Search for the cell housing the specified text and yield its [x, y] center coordinate. 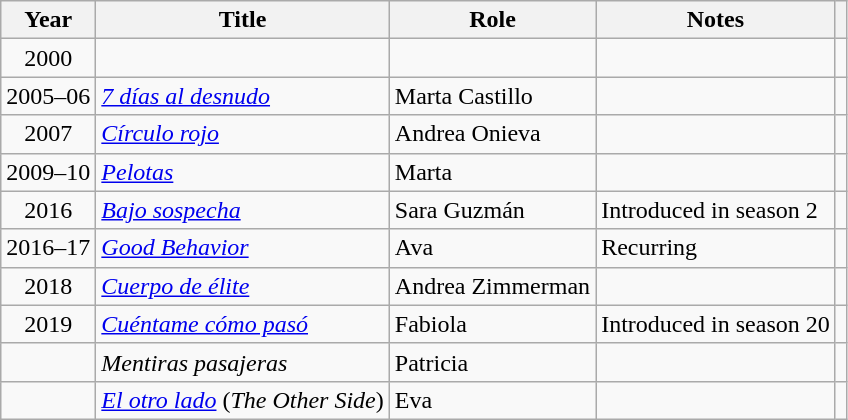
2016 [48, 210]
Pelotas [242, 172]
Mentiras pasajeras [242, 362]
Eva [492, 400]
Good Behavior [242, 248]
Patricia [492, 362]
Role [492, 20]
Recurring [716, 248]
Cuerpo de élite [242, 286]
Introduced in season 2 [716, 210]
Title [242, 20]
Bajo sospecha [242, 210]
2019 [48, 324]
7 días al desnudo [242, 96]
Year [48, 20]
Círculo rojo [242, 134]
2016–17 [48, 248]
Andrea Onieva [492, 134]
2007 [48, 134]
2009–10 [48, 172]
Sara Guzmán [492, 210]
Marta Castillo [492, 96]
Introduced in season 20 [716, 324]
2005–06 [48, 96]
Notes [716, 20]
El otro lado (The Other Side) [242, 400]
Ava [492, 248]
2018 [48, 286]
Cuéntame cómo pasó [242, 324]
2000 [48, 58]
Marta [492, 172]
Fabiola [492, 324]
Andrea Zimmerman [492, 286]
